Return the (X, Y) coordinate for the center point of the cell that contains the specified text.  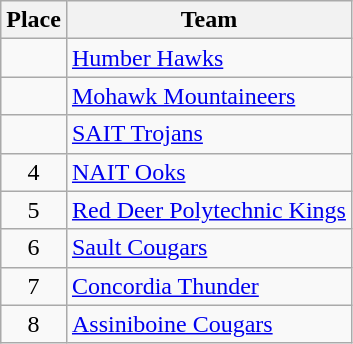
Sault Cougars (208, 248)
7 (34, 286)
6 (34, 248)
Mohawk Mountaineers (208, 96)
Red Deer Polytechnic Kings (208, 210)
5 (34, 210)
Humber Hawks (208, 58)
8 (34, 324)
NAIT Ooks (208, 172)
Concordia Thunder (208, 286)
Team (208, 20)
4 (34, 172)
Place (34, 20)
Assiniboine Cougars (208, 324)
SAIT Trojans (208, 134)
